For the text-containing cell, return its midpoint in (x, y) coordinate format. 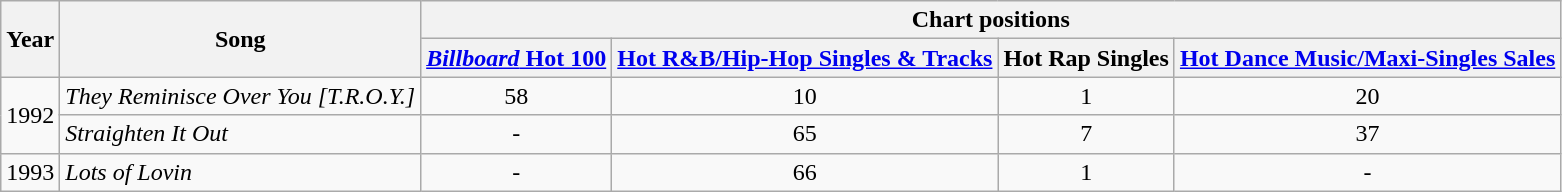
They Reminisce Over You [T.R.O.Y.] (240, 96)
Chart positions (991, 20)
Straighten It Out (240, 134)
65 (805, 134)
7 (1086, 134)
Hot R&B/Hip-Hop Singles & Tracks (805, 58)
37 (1367, 134)
66 (805, 172)
Billboard Hot 100 (516, 58)
1992 (30, 115)
Hot Dance Music/Maxi-Singles Sales (1367, 58)
10 (805, 96)
20 (1367, 96)
Year (30, 39)
Song (240, 39)
Lots of Lovin (240, 172)
58 (516, 96)
1993 (30, 172)
Hot Rap Singles (1086, 58)
